Detect which cell encompasses the target text, then output its [X, Y] center coordinate. 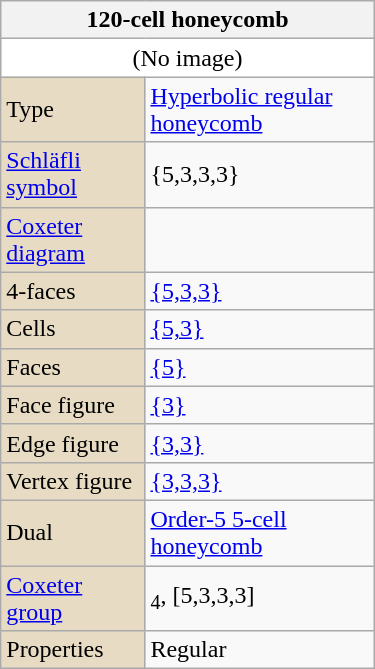
Face figure [73, 405]
Regular [260, 650]
Hyperbolic regular honeycomb [260, 110]
120-cell honeycomb [188, 20]
Dual [73, 532]
{5,3,3,3} [260, 174]
Vertex figure [73, 481]
Cells [73, 329]
{3,3,3} [260, 481]
4, [5,3,3,3] [260, 598]
Properties [73, 650]
Order-5 5-cell honeycomb [260, 532]
{3,3} [260, 443]
{5} [260, 367]
Coxeter group [73, 598]
(No image) [188, 58]
{3} [260, 405]
Faces [73, 367]
4-faces [73, 291]
Coxeter diagram [73, 240]
Edge figure [73, 443]
Schläfli symbol [73, 174]
Type [73, 110]
{5,3} [260, 329]
{5,3,3} [260, 291]
